Identify which cell holds the provided text, then report its (x, y) central coordinate. 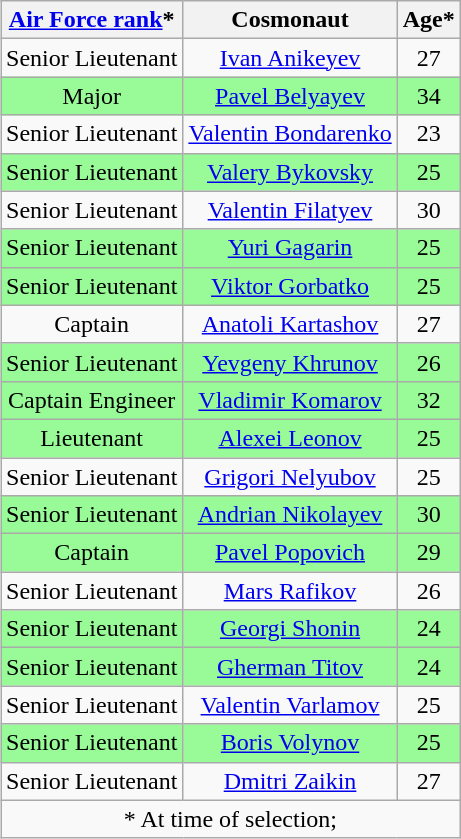
Boris Volynov (290, 743)
Dmitri Zaikin (290, 781)
Yevgeny Khrunov (290, 362)
Vladimir Komarov (290, 400)
Andrian Nikolayev (290, 515)
Pavel Belyayev (290, 96)
Ivan Anikeyev (290, 58)
* At time of selection; (230, 819)
Valentin Varlamov (290, 705)
Lieutenant (91, 438)
Gherman Titov (290, 667)
34 (428, 96)
Yuri Gagarin (290, 248)
Grigori Nelyubov (290, 477)
Age* (428, 20)
Georgi Shonin (290, 629)
Valentin Filatyev (290, 210)
29 (428, 553)
Valery Bykovsky (290, 172)
23 (428, 134)
Valentin Bondarenko (290, 134)
Alexei Leonov (290, 438)
Mars Rafikov (290, 591)
Cosmonaut (290, 20)
32 (428, 400)
Captain Engineer (91, 400)
Viktor Gorbatko (290, 286)
Pavel Popovich (290, 553)
Major (91, 96)
Air Force rank* (91, 20)
Anatoli Kartashov (290, 324)
